Provide the [x, y] coordinate of the cell's center where the given text is located.  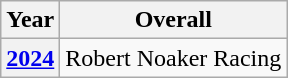
Overall [174, 20]
Year [30, 20]
Robert Noaker Racing [174, 58]
2024 [30, 58]
